Extract the [x, y] coordinate from the center of the cell holding the provided text.  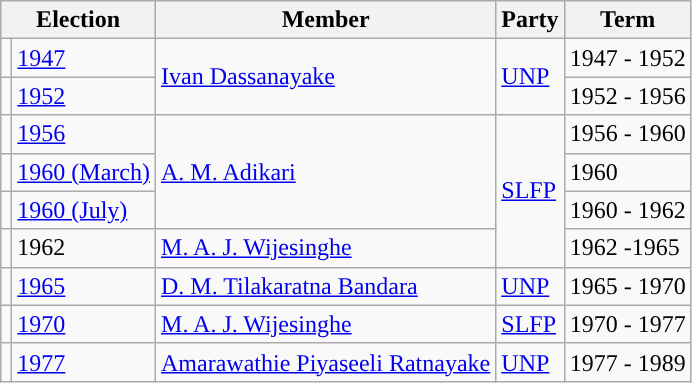
Party [530, 20]
1956 - 1960 [628, 134]
A. M. Adikari [326, 172]
1960 (July) [84, 210]
1977 - 1989 [628, 362]
1970 - 1977 [628, 324]
D. M. Tilakaratna Bandara [326, 286]
1952 - 1956 [628, 96]
Amarawathie Piyaseeli Ratnayake [326, 362]
Member [326, 20]
1947 [84, 58]
1960 - 1962 [628, 210]
Term [628, 20]
1965 [84, 286]
1965 - 1970 [628, 286]
Ivan Dassanayake [326, 77]
1952 [84, 96]
1956 [84, 134]
1962 [84, 248]
1962 -1965 [628, 248]
1960 (March) [84, 172]
1970 [84, 324]
1947 - 1952 [628, 58]
Election [78, 20]
1960 [628, 172]
1977 [84, 362]
